Output the (X, Y) coordinate of the center of the cell containing the given text.  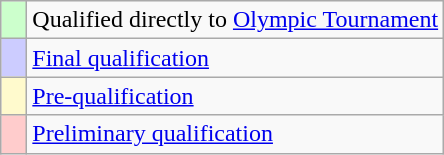
Pre-qualification (236, 96)
Preliminary qualification (236, 134)
Qualified directly to Olympic Tournament (236, 20)
Final qualification (236, 58)
